For the text-containing cell, return its midpoint in [x, y] coordinate format. 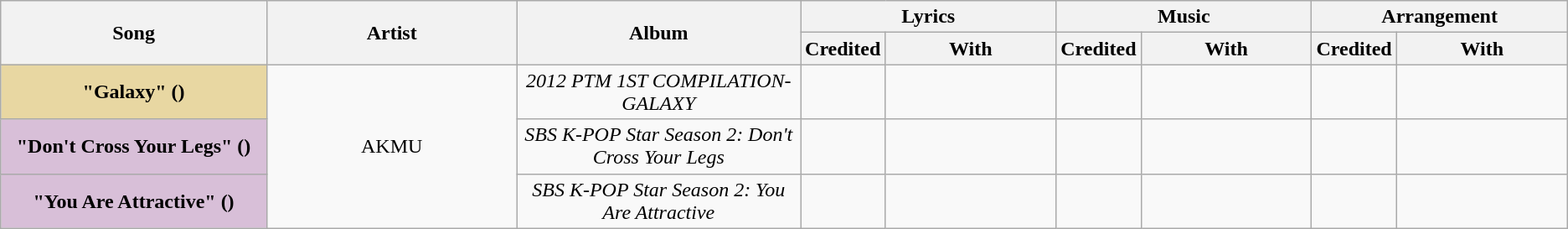
"Don't Cross Your Legs" () [134, 146]
Arrangement [1439, 17]
SBS K-POP Star Season 2: Don't Cross Your Legs [658, 146]
Album [658, 33]
AKMU [392, 146]
Artist [392, 33]
Music [1184, 17]
"You Are Attractive" () [134, 201]
2012 PTM 1ST COMPILATION-GALAXY [658, 92]
Song [134, 33]
Lyrics [928, 17]
SBS K-POP Star Season 2: You Are Attractive [658, 201]
"Galaxy" () [134, 92]
